Identify which cell holds the provided text, then report its (x, y) central coordinate. 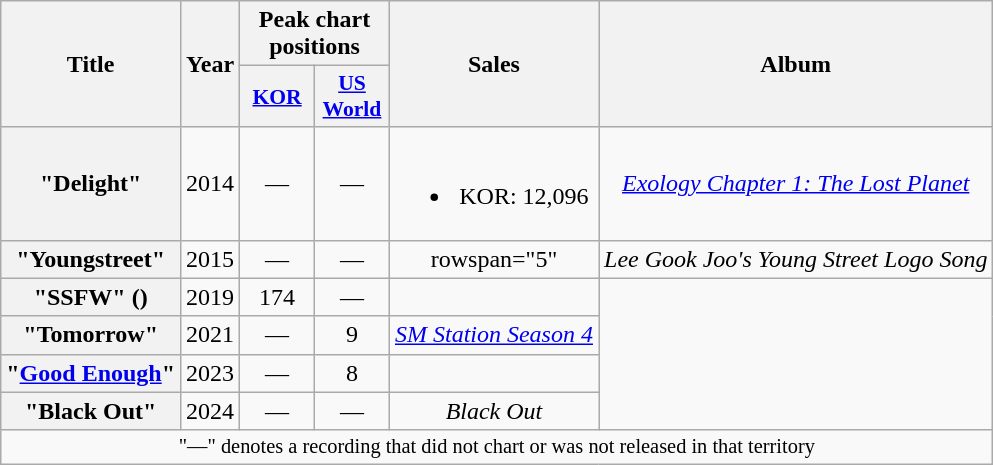
"Black Out" (91, 411)
Album (795, 64)
2014 (210, 184)
Title (91, 64)
Black Out (494, 411)
KOR: 12,096 (494, 184)
Year (210, 64)
2024 (210, 411)
US World (352, 96)
174 (278, 297)
8 (352, 373)
2015 (210, 259)
KOR (278, 96)
Exology Chapter 1: The Lost Planet (795, 184)
Lee Gook Joo's Young Street Logo Song (795, 259)
Peak chart positions (315, 34)
2021 (210, 335)
9 (352, 335)
SM Station Season 4 (494, 335)
2019 (210, 297)
"Youngstreet" (91, 259)
Sales (494, 64)
"Delight" (91, 184)
"—" denotes a recording that did not chart or was not released in that territory (497, 447)
"Tomorrow" (91, 335)
"Good Enough" (91, 373)
rowspan="5" (494, 259)
2023 (210, 373)
"SSFW" () (91, 297)
